Return [x, y] of the center of cell containing provided text 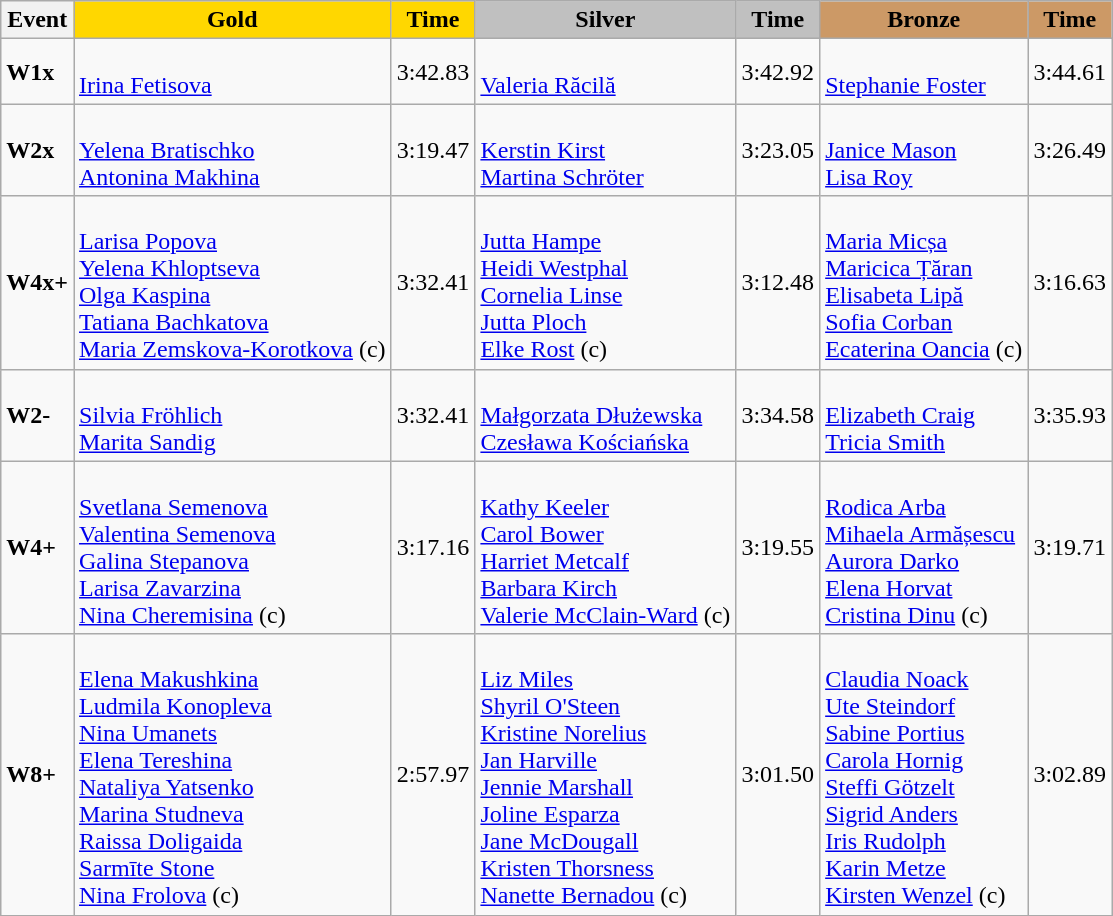
W8+ [38, 774]
Claudia Noack Ute Steindorf Sabine Portius Carola Hornig Steffi Götzelt Sigrid Anders Iris Rudolph Karin Metze Kirsten Wenzel (c) [924, 774]
2:57.97 [433, 774]
Larisa Popova Yelena Khloptseva Olga Kaspina Tatiana Bachkatova Maria Zemskova-Korotkova (c) [233, 282]
3:02.89 [1070, 774]
3:17.16 [433, 548]
Janice Mason Lisa Roy [924, 150]
3:19.55 [778, 548]
3:35.93 [1070, 415]
3:42.83 [433, 72]
W4+ [38, 548]
Valeria Răcilă [606, 72]
Silvia FröhlichMarita Sandig [233, 415]
Elena Makushkina Ludmila Konopleva Nina Umanets Elena Tereshina Nataliya Yatsenko Marina Studneva Raissa Doligaida Sarmīte Stone Nina Frolova (c) [233, 774]
W4x+ [38, 282]
3:42.92 [778, 72]
Elizabeth CraigTricia Smith [924, 415]
Liz Miles Shyril O'Steen Kristine Norelius Jan Harville Jennie Marshall Joline Esparza Jane McDougall Kristen Thorsness Nanette Bernadou (c) [606, 774]
Silver [606, 20]
Kerstin KirstMartina Schröter [606, 150]
Stephanie Foster [924, 72]
Kathy Keeler Carol Bower Harriet Metcalf Barbara Kirch Valerie McClain-Ward (c) [606, 548]
Rodica Arba Mihaela Armășescu Aurora Darko Elena Horvat Cristina Dinu (c) [924, 548]
Irina Fetisova [233, 72]
3:19.47 [433, 150]
Małgorzata DłużewskaCzesława Kościańska [606, 415]
Svetlana Semenova Valentina Semenova Galina Stepanova Larisa Zavarzina Nina Cheremisina (c) [233, 548]
W2x [38, 150]
3:34.58 [778, 415]
Jutta Hampe Heidi Westphal Cornelia Linse Jutta Ploch Elke Rost (c) [606, 282]
Maria Micșa Maricica Țăran Elisabeta Lipă Sofia Corban Ecaterina Oancia (c) [924, 282]
3:44.61 [1070, 72]
W2- [38, 415]
Event [38, 20]
Bronze [924, 20]
3:23.05 [778, 150]
W1x [38, 72]
3:26.49 [1070, 150]
3:16.63 [1070, 282]
3:19.71 [1070, 548]
3:12.48 [778, 282]
3:01.50 [778, 774]
Gold [233, 20]
Yelena BratischkoAntonina Makhina [233, 150]
